Return the (X, Y) coordinate for the center point of the cell that contains the specified text.  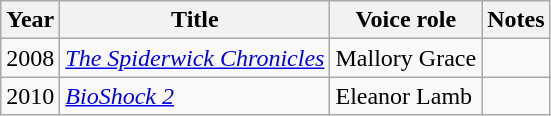
2008 (30, 58)
Title (195, 20)
Voice role (406, 20)
2010 (30, 96)
The Spiderwick Chronicles (195, 58)
Year (30, 20)
Mallory Grace (406, 58)
Eleanor Lamb (406, 96)
Notes (516, 20)
BioShock 2 (195, 96)
